Detect which cell encompasses the target text, then output its (X, Y) center coordinate. 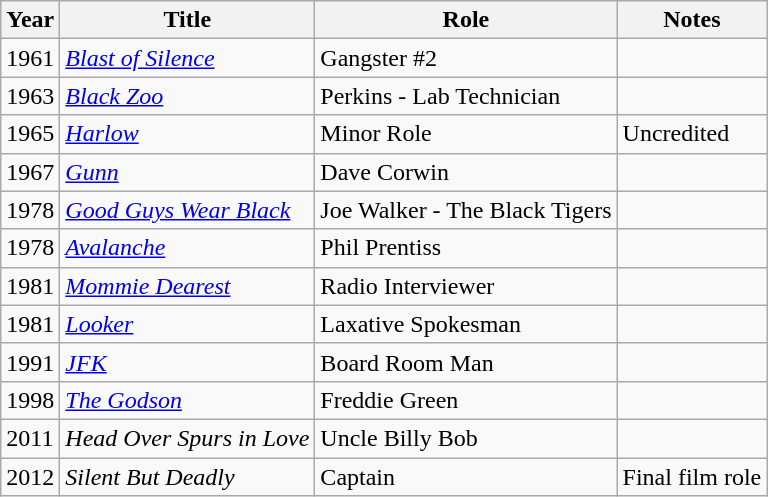
2012 (30, 477)
The Godson (188, 400)
1991 (30, 362)
Gangster #2 (466, 58)
Joe Walker - The Black Tigers (466, 210)
Notes (692, 20)
Title (188, 20)
1961 (30, 58)
Perkins - Lab Technician (466, 96)
JFK (188, 362)
Looker (188, 324)
2011 (30, 438)
Year (30, 20)
Board Room Man (466, 362)
Minor Role (466, 134)
Freddie Green (466, 400)
1998 (30, 400)
Head Over Spurs in Love (188, 438)
Black Zoo (188, 96)
Blast of Silence (188, 58)
Mommie Dearest (188, 286)
Laxative Spokesman (466, 324)
Uncle Billy Bob (466, 438)
Harlow (188, 134)
Avalanche (188, 248)
Good Guys Wear Black (188, 210)
Final film role (692, 477)
Radio Interviewer (466, 286)
Silent But Deadly (188, 477)
Uncredited (692, 134)
Phil Prentiss (466, 248)
Role (466, 20)
1965 (30, 134)
1967 (30, 172)
1963 (30, 96)
Gunn (188, 172)
Dave Corwin (466, 172)
Captain (466, 477)
